Pinpoint the cell where the given text exists, returning its (X, Y) midpoint coordinate. 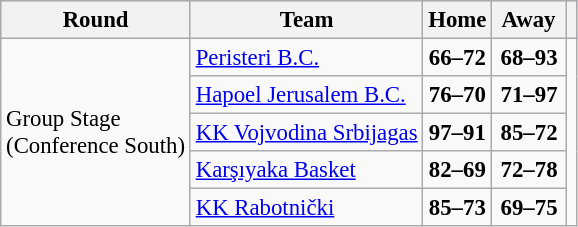
82–69 (458, 170)
71–97 (530, 95)
68–93 (530, 58)
Home (458, 20)
KK Rabotnički (306, 208)
76–70 (458, 95)
Peristeri B.C. (306, 58)
85–72 (530, 133)
69–75 (530, 208)
Group Stage(Conference South) (96, 133)
Hapoel Jerusalem B.C. (306, 95)
97–91 (458, 133)
Karşıyaka Basket (306, 170)
Round (96, 20)
Away (530, 20)
66–72 (458, 58)
KK Vojvodina Srbijagas (306, 133)
85–73 (458, 208)
72–78 (530, 170)
Team (306, 20)
